Detect which cell encompasses the target text, then output its [X, Y] center coordinate. 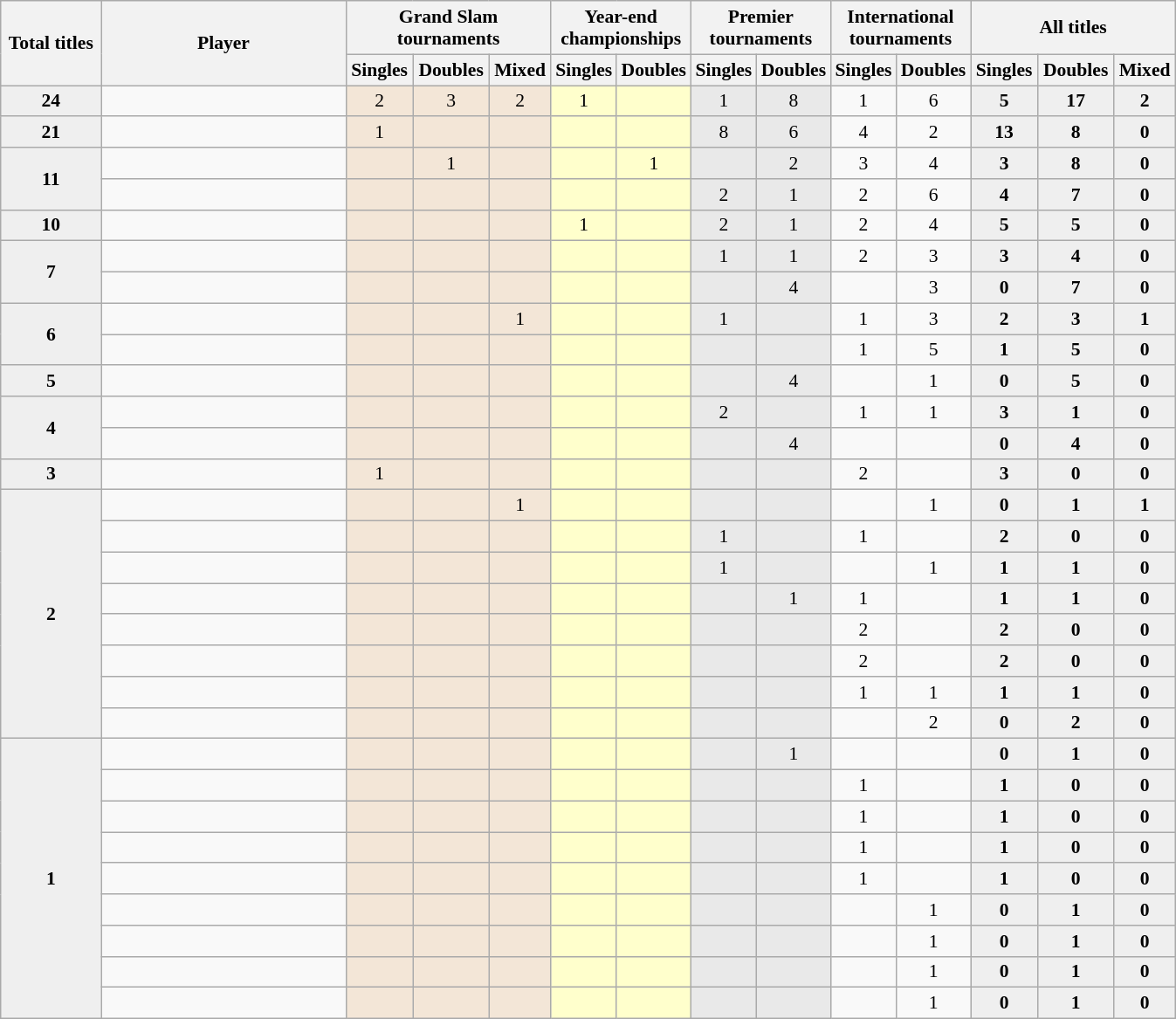
Player [224, 44]
24 [51, 101]
11 [51, 178]
All titles [1074, 28]
Internationaltournaments [900, 28]
13 [1004, 133]
21 [51, 133]
Grand Slamtournaments [449, 28]
Year-endchampionships [621, 28]
Premiertournaments [760, 28]
10 [51, 225]
17 [1076, 101]
Total titles [51, 44]
